Provide the (X, Y) coordinate of the cell's center where the given text is located.  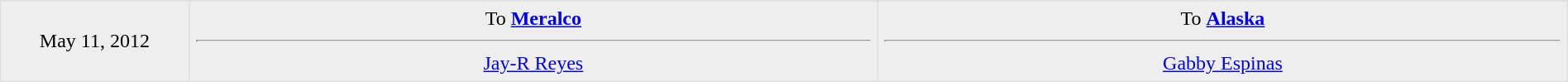
To MeralcoJay-R Reyes (533, 41)
To AlaskaGabby Espinas (1223, 41)
May 11, 2012 (94, 41)
